Scan for the cell matching the given text and deliver its [X, Y] coordinate at center. 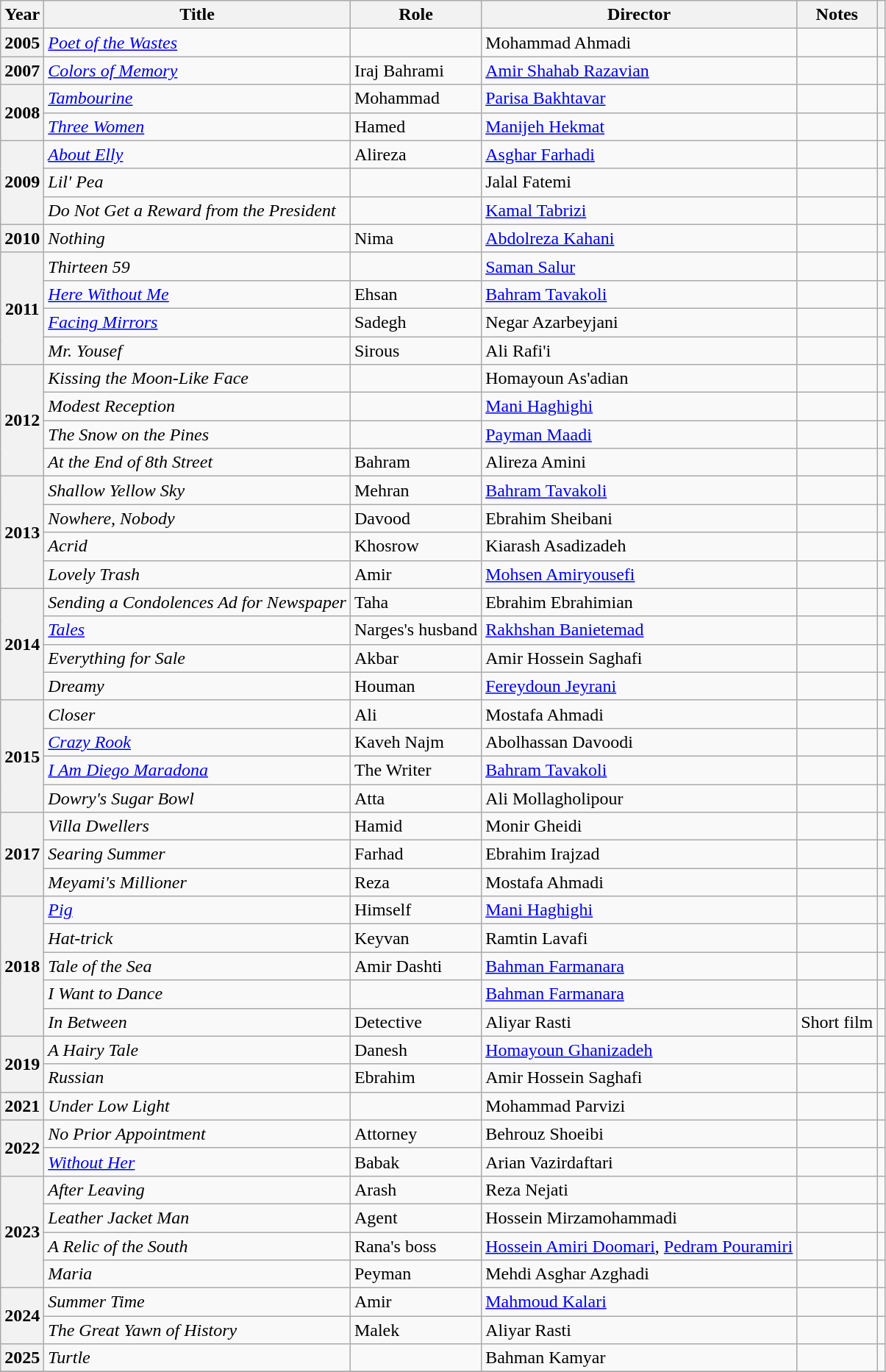
The Great Yawn of History [197, 1330]
Meyami's Millioner [197, 882]
Saman Salur [640, 266]
2010 [22, 238]
Mehran [415, 490]
Ali Rafi'i [640, 351]
2013 [22, 532]
Iraj Bahrami [415, 71]
Houman [415, 686]
Mehdi Asghar Azghadi [640, 1274]
Sirous [415, 351]
Babak [415, 1162]
2015 [22, 756]
Ramtin Lavafi [640, 938]
Alireza [415, 154]
No Prior Appointment [197, 1134]
Hamed [415, 126]
Ehsan [415, 294]
2017 [22, 854]
Sending a Condolences Ad for Newspaper [197, 602]
Mohammad Parvizi [640, 1106]
Mohammad [415, 99]
Mr. Yousef [197, 351]
Ebrahim [415, 1078]
Bahram [415, 462]
Parisa Bakhtavar [640, 99]
Do Not Get a Reward from the President [197, 210]
Taha [415, 602]
About Elly [197, 154]
Director [640, 15]
Reza Nejati [640, 1190]
I Am Diego Maradona [197, 770]
2023 [22, 1232]
Agent [415, 1218]
Alireza Amini [640, 462]
Peyman [415, 1274]
2019 [22, 1064]
Atta [415, 798]
I Want to Dance [197, 994]
Facing Mirrors [197, 322]
Asghar Farhadi [640, 154]
Ebrahim Ebrahimian [640, 602]
Year [22, 15]
2009 [22, 182]
Nothing [197, 238]
Notes [837, 15]
Kissing the Moon-Like Face [197, 379]
Rana's boss [415, 1246]
Here Without Me [197, 294]
Turtle [197, 1358]
Villa Dwellers [197, 826]
Negar Azarbeyjani [640, 322]
2011 [22, 308]
Maria [197, 1274]
Amir Shahab Razavian [640, 71]
2021 [22, 1106]
Davood [415, 518]
Homayoun Ghanizadeh [640, 1050]
2005 [22, 43]
Hossein Amiri Doomari, Pedram Pouramiri [640, 1246]
Kamal Tabrizi [640, 210]
Hossein Mirzamohammadi [640, 1218]
Modest Reception [197, 407]
Akbar [415, 658]
Dreamy [197, 686]
Arian Vazirdaftari [640, 1162]
2024 [22, 1316]
Behrouz Shoeibi [640, 1134]
Bahman Kamyar [640, 1358]
Searing Summer [197, 854]
Colors of Memory [197, 71]
Homayoun As'adian [640, 379]
Jalal Fatemi [640, 182]
2018 [22, 966]
Monir Gheidi [640, 826]
A Relic of the South [197, 1246]
2012 [22, 421]
Without Her [197, 1162]
Crazy Rook [197, 742]
Short film [837, 1022]
Kaveh Najm [415, 742]
Farhad [415, 854]
A Hairy Tale [197, 1050]
Himself [415, 910]
Hat-trick [197, 938]
Poet of the Wastes [197, 43]
Khosrow [415, 546]
Mahmoud Kalari [640, 1302]
Acrid [197, 546]
Abolhassan Davoodi [640, 742]
Sadegh [415, 322]
Lil' Pea [197, 182]
Arash [415, 1190]
2007 [22, 71]
Role [415, 15]
2022 [22, 1148]
Three Women [197, 126]
Pig [197, 910]
At the End of 8th Street [197, 462]
The Writer [415, 770]
Leather Jacket Man [197, 1218]
Ali [415, 714]
Lovely Trash [197, 574]
Malek [415, 1330]
Manijeh Hekmat [640, 126]
Narges's husband [415, 630]
Ebrahim Sheibani [640, 518]
Abdolreza Kahani [640, 238]
Ali Mollagholipour [640, 798]
Danesh [415, 1050]
Shallow Yellow Sky [197, 490]
Tales [197, 630]
Thirteen 59 [197, 266]
Amir Dashti [415, 966]
Fereydoun Jeyrani [640, 686]
Title [197, 15]
Kiarash Asadizadeh [640, 546]
Under Low Light [197, 1106]
Rakhshan Banietemad [640, 630]
Hamid [415, 826]
Closer [197, 714]
Mohammad Ahmadi [640, 43]
The Snow on the Pines [197, 435]
2014 [22, 644]
Mohsen Amiryousefi [640, 574]
Summer Time [197, 1302]
Tambourine [197, 99]
Keyvan [415, 938]
Dowry's Sugar Bowl [197, 798]
Nowhere, Nobody [197, 518]
In Between [197, 1022]
Payman Maadi [640, 435]
2008 [22, 112]
Ebrahim Irajzad [640, 854]
Reza [415, 882]
Nima [415, 238]
Attorney [415, 1134]
Everything for Sale [197, 658]
Russian [197, 1078]
After Leaving [197, 1190]
2025 [22, 1358]
Detective [415, 1022]
Tale of the Sea [197, 966]
